For the text-containing cell, return its midpoint in [x, y] coordinate format. 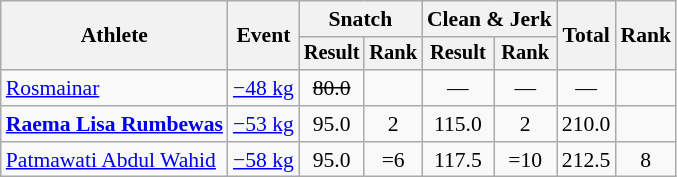
80.0 [332, 88]
−48 kg [264, 88]
Event [264, 36]
95.0 [332, 124]
Raema Lisa Rumbewas [114, 124]
115.0 [458, 124]
210.0 [586, 124]
Total [586, 36]
Rosmainar [114, 88]
Clean & Jerk [490, 19]
−53 kg [264, 124]
Snatch [360, 19]
Athlete [114, 36]
